Scan for the cell matching the given text and deliver its (x, y) coordinate at center. 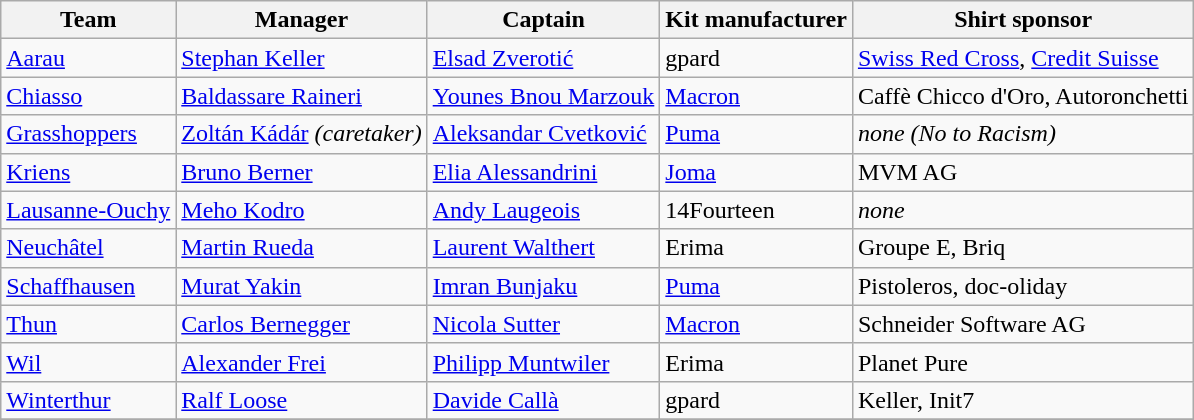
Kriens (88, 172)
Winterthur (88, 400)
Kit manufacturer (756, 20)
Caffè Chicco d'Oro, Autoronchetti (1023, 96)
Chiasso (88, 96)
Davide Callà (544, 400)
Lausanne-Ouchy (88, 210)
none (1023, 210)
Zoltán Kádár (caretaker) (302, 134)
Ralf Loose (302, 400)
Alexander Frei (302, 362)
Schneider Software AG (1023, 324)
Stephan Keller (302, 58)
14Fourteen (756, 210)
Imran Bunjaku (544, 286)
Neuchâtel (88, 248)
Team (88, 20)
Pistoleros, doc-oliday (1023, 286)
Laurent Walthert (544, 248)
Aleksandar Cvetković (544, 134)
Swiss Red Cross, Credit Suisse (1023, 58)
Andy Laugeois (544, 210)
Younes Bnou Marzouk (544, 96)
Captain (544, 20)
Nicola Sutter (544, 324)
MVM AG (1023, 172)
Grasshoppers (88, 134)
Manager (302, 20)
Wil (88, 362)
Bruno Berner (302, 172)
Groupe E, Briq (1023, 248)
Philipp Muntwiler (544, 362)
Keller, Init7 (1023, 400)
Carlos Bernegger (302, 324)
Joma (756, 172)
Baldassare Raineri (302, 96)
Elsad Zverotić (544, 58)
Elia Alessandrini (544, 172)
Murat Yakin (302, 286)
Shirt sponsor (1023, 20)
Thun (88, 324)
Martin Rueda (302, 248)
Aarau (88, 58)
Schaffhausen (88, 286)
Planet Pure (1023, 362)
none (No to Racism) (1023, 134)
Meho Kodro (302, 210)
